Determine the [x, y] coordinate at the center of the cell enclosing the given text.  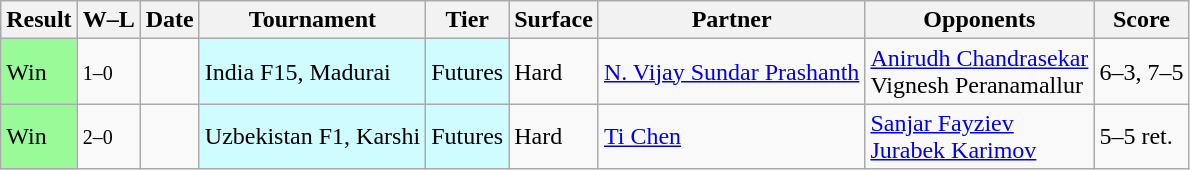
Surface [554, 20]
1–0 [108, 72]
Partner [731, 20]
2–0 [108, 136]
W–L [108, 20]
Ti Chen [731, 136]
5–5 ret. [1142, 136]
Score [1142, 20]
6–3, 7–5 [1142, 72]
Tier [468, 20]
Sanjar Fayziev Jurabek Karimov [980, 136]
India F15, Madurai [312, 72]
Date [170, 20]
N. Vijay Sundar Prashanth [731, 72]
Uzbekistan F1, Karshi [312, 136]
Tournament [312, 20]
Anirudh Chandrasekar Vignesh Peranamallur [980, 72]
Result [39, 20]
Opponents [980, 20]
